Extract the [x, y] coordinate from the center of the cell holding the provided text.  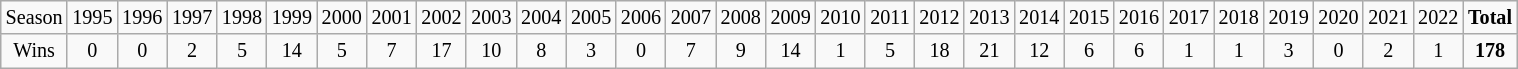
2020 [1339, 18]
2002 [442, 18]
2011 [890, 18]
2003 [491, 18]
2004 [541, 18]
2021 [1388, 18]
1997 [192, 18]
2016 [1139, 18]
2008 [741, 18]
2015 [1089, 18]
10 [491, 52]
2012 [940, 18]
2001 [392, 18]
2019 [1289, 18]
2018 [1239, 18]
17 [442, 52]
Wins [34, 52]
1999 [292, 18]
2013 [989, 18]
2006 [641, 18]
2000 [342, 18]
9 [741, 52]
2005 [591, 18]
2014 [1039, 18]
1995 [92, 18]
18 [940, 52]
Season [34, 18]
2010 [841, 18]
12 [1039, 52]
1996 [142, 18]
178 [1490, 52]
1998 [242, 18]
2017 [1189, 18]
21 [989, 52]
2022 [1438, 18]
8 [541, 52]
2007 [691, 18]
Total [1490, 18]
2009 [791, 18]
